Detect which cell encompasses the target text, then output its (X, Y) center coordinate. 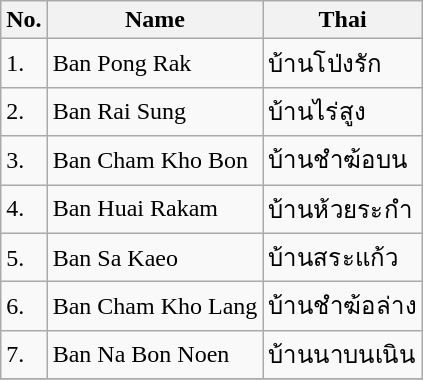
บ้านห้วยระกำ (343, 208)
Thai (343, 20)
บ้านสระแก้ว (343, 258)
2. (24, 112)
Name (155, 20)
3. (24, 160)
บ้านชำฆ้อบน (343, 160)
1. (24, 64)
No. (24, 20)
Ban Cham Kho Lang (155, 306)
บ้านโป่งรัก (343, 64)
Ban Sa Kaeo (155, 258)
7. (24, 354)
บ้านชำฆ้อล่าง (343, 306)
บ้านนาบนเนิน (343, 354)
Ban Pong Rak (155, 64)
5. (24, 258)
6. (24, 306)
Ban Na Bon Noen (155, 354)
บ้านไร่สูง (343, 112)
4. (24, 208)
Ban Rai Sung (155, 112)
Ban Huai Rakam (155, 208)
Ban Cham Kho Bon (155, 160)
